Pinpoint the cell where the given text exists, returning its (x, y) midpoint coordinate. 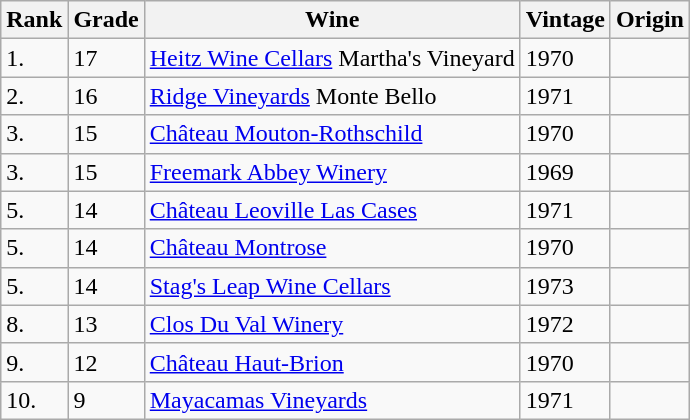
8. (34, 324)
Château Mouton-Rothschild (332, 134)
Freemark Abbey Winery (332, 172)
Château Montrose (332, 248)
Château Leoville Las Cases (332, 210)
16 (106, 96)
1969 (565, 172)
Château Haut-Brion (332, 362)
Grade (106, 20)
Stag's Leap Wine Cellars (332, 286)
1. (34, 58)
10. (34, 400)
12 (106, 362)
13 (106, 324)
Ridge Vineyards Monte Bello (332, 96)
9. (34, 362)
1972 (565, 324)
17 (106, 58)
Heitz Wine Cellars Martha's Vineyard (332, 58)
2. (34, 96)
Origin (650, 20)
Wine (332, 20)
9 (106, 400)
Mayacamas Vineyards (332, 400)
Rank (34, 20)
Vintage (565, 20)
Clos Du Val Winery (332, 324)
1973 (565, 286)
